Identify which cell holds the provided text, then report its [x, y] central coordinate. 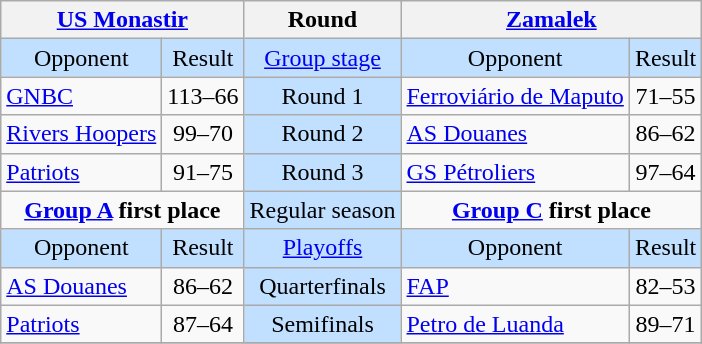
Playoffs [322, 248]
99–70 [203, 134]
Petro de Luanda [515, 324]
GS Pétroliers [515, 172]
89–71 [665, 324]
82–53 [665, 286]
91–75 [203, 172]
Quarterfinals [322, 286]
113–66 [203, 96]
GNBC [82, 96]
Round 3 [322, 172]
Group C first place [552, 210]
Semifinals [322, 324]
Ferroviário de Maputo [515, 96]
Rivers Hoopers [82, 134]
US Monastir [122, 20]
Round 2 [322, 134]
Regular season [322, 210]
97–64 [665, 172]
FAP [515, 286]
87–64 [203, 324]
71–55 [665, 96]
Round 1 [322, 96]
Group stage [322, 58]
Group A first place [122, 210]
Zamalek [552, 20]
Round [322, 20]
